Locate the cell with the specified text and output its [x, y] center coordinate. 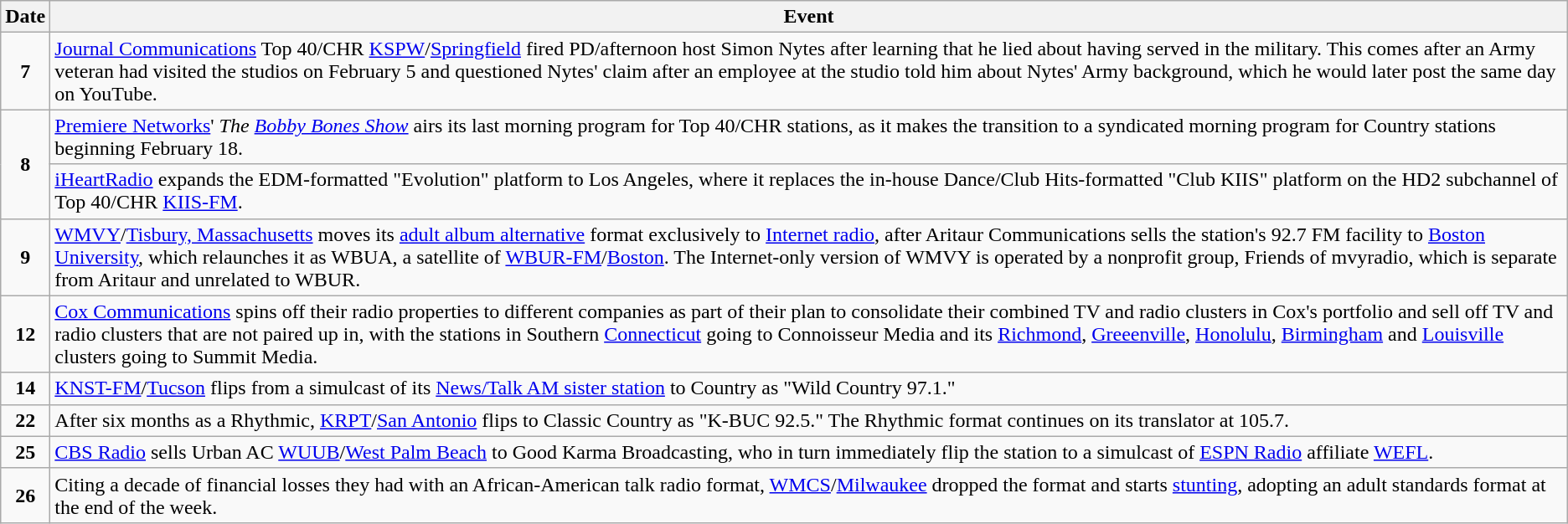
Date [25, 17]
22 [25, 420]
KNST-FM/Tucson flips from a simulcast of its News/Talk AM sister station to Country as "Wild Country 97.1." [809, 388]
12 [25, 334]
26 [25, 496]
Event [809, 17]
9 [25, 257]
14 [25, 388]
8 [25, 164]
After six months as a Rhythmic, KRPT/San Antonio flips to Classic Country as "K-BUC 92.5." The Rhythmic format continues on its translator at 105.7. [809, 420]
25 [25, 452]
7 [25, 71]
